Extract the (x, y) coordinate from the center of the cell holding the provided text.  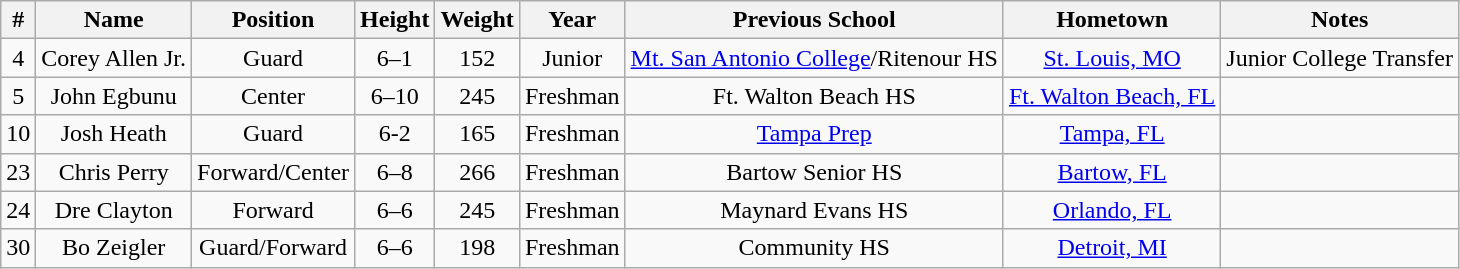
Weight (477, 20)
6-2 (395, 134)
Bartow, FL (1112, 172)
266 (477, 172)
Junior College Transfer (1340, 58)
Josh Heath (114, 134)
5 (18, 96)
Year (572, 20)
Notes (1340, 20)
Center (274, 96)
# (18, 20)
Guard/Forward (274, 248)
10 (18, 134)
Hometown (1112, 20)
Forward (274, 210)
6–10 (395, 96)
Junior (572, 58)
Mt. San Antonio College/Ritenour HS (814, 58)
Bo Zeigler (114, 248)
24 (18, 210)
Ft. Walton Beach, FL (1112, 96)
Detroit, MI (1112, 248)
Tampa Prep (814, 134)
Dre Clayton (114, 210)
Corey Allen Jr. (114, 58)
Ft. Walton Beach HS (814, 96)
St. Louis, MO (1112, 58)
Maynard Evans HS (814, 210)
Orlando, FL (1112, 210)
30 (18, 248)
198 (477, 248)
Bartow Senior HS (814, 172)
Height (395, 20)
Tampa, FL (1112, 134)
Forward/Center (274, 172)
Name (114, 20)
Chris Perry (114, 172)
23 (18, 172)
Position (274, 20)
165 (477, 134)
John Egbunu (114, 96)
6–8 (395, 172)
6–1 (395, 58)
4 (18, 58)
152 (477, 58)
Community HS (814, 248)
Previous School (814, 20)
